Determine the [x, y] coordinate at the center of the cell enclosing the given text.  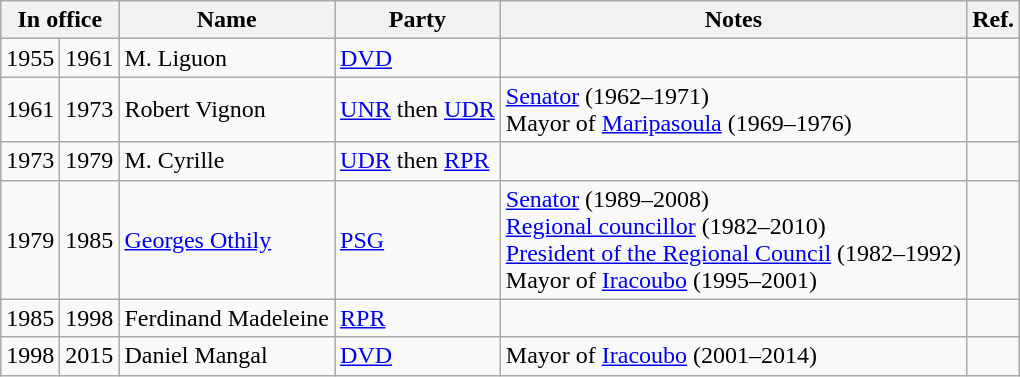
M. Cyrille [227, 161]
M. Liguon [227, 58]
RPR [418, 318]
In office [60, 20]
Robert Vignon [227, 110]
Georges Othily [227, 240]
Senator (1989–2008)Regional councillor (1982–2010)President of the Regional Council (1982–1992)Mayor of Iracoubo (1995–2001) [733, 240]
2015 [90, 356]
Name [227, 20]
Ferdinand Madeleine [227, 318]
Notes [733, 20]
UNR then UDR [418, 110]
Senator (1962–1971)Mayor of Maripasoula (1969–1976) [733, 110]
Ref. [994, 20]
Daniel Mangal [227, 356]
Party [418, 20]
1955 [30, 58]
PSG [418, 240]
Mayor of Iracoubo (2001–2014) [733, 356]
UDR then RPR [418, 161]
